Extract the (X, Y) coordinate from the center of the cell holding the provided text.  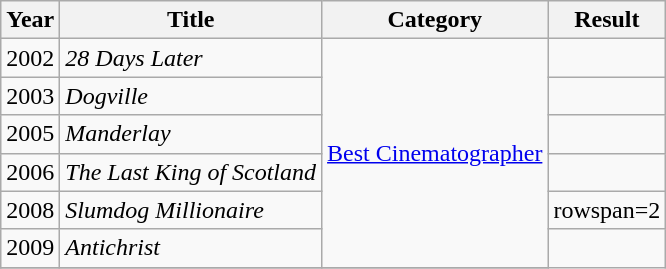
rowspan=2 (607, 210)
2009 (30, 248)
Antichrist (191, 248)
2002 (30, 58)
Category (435, 20)
2006 (30, 172)
28 Days Later (191, 58)
Result (607, 20)
Slumdog Millionaire (191, 210)
Year (30, 20)
The Last King of Scotland (191, 172)
2008 (30, 210)
Dogville (191, 96)
Best Cinematographer (435, 153)
2005 (30, 134)
Title (191, 20)
Manderlay (191, 134)
2003 (30, 96)
